Search for the cell housing the specified text and yield its [x, y] center coordinate. 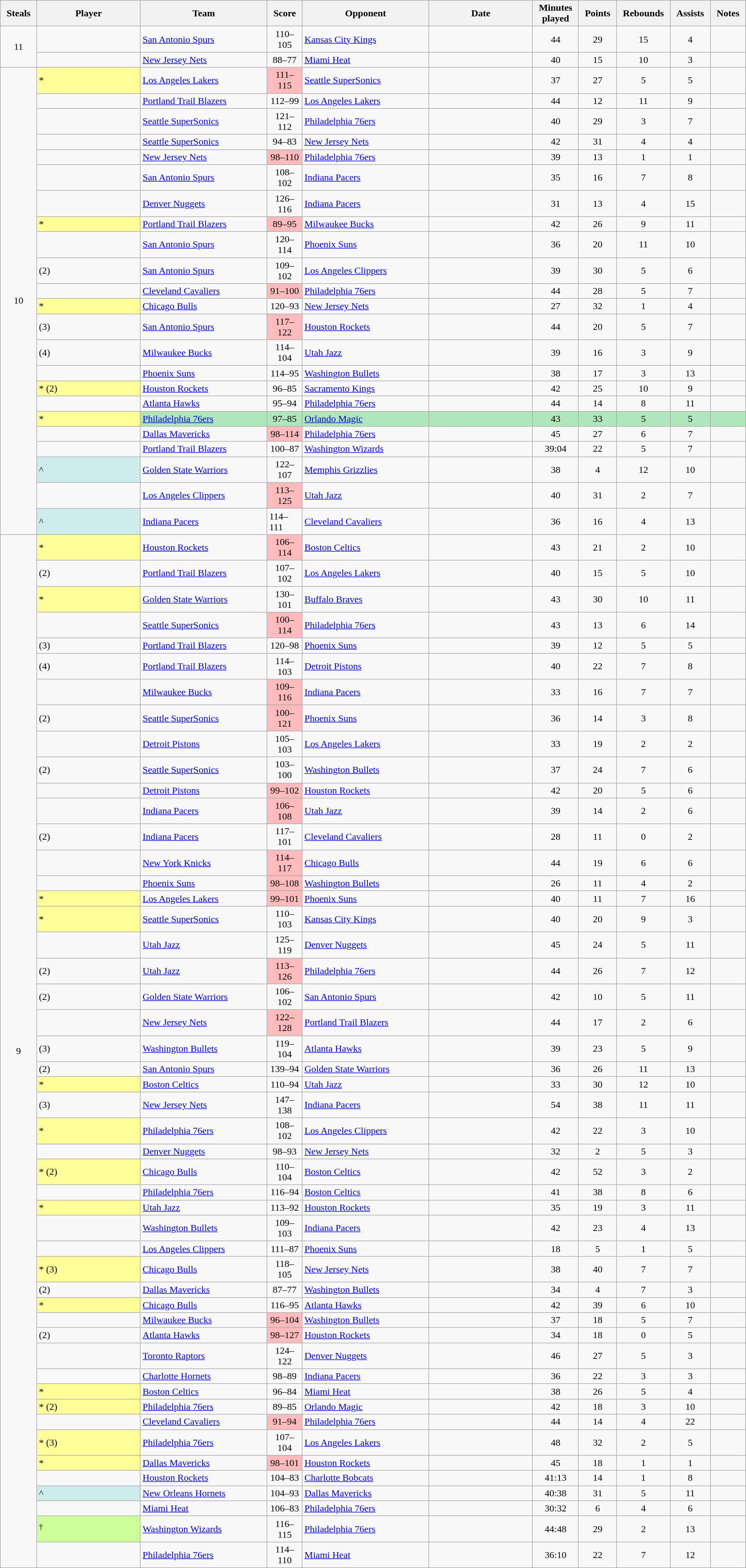
98–93 [285, 1151]
25 [598, 388]
Rebounds [643, 14]
122–128 [285, 1023]
98–114 [285, 434]
117–122 [285, 327]
114–111 [285, 521]
120–93 [285, 306]
103–100 [285, 770]
Points [598, 14]
98–108 [285, 883]
120–114 [285, 245]
100–87 [285, 449]
126–116 [285, 203]
112–99 [285, 101]
Toronto Raptors [204, 1356]
104–83 [285, 1478]
130–101 [285, 599]
96–84 [285, 1392]
98–101 [285, 1463]
109–102 [285, 270]
111–87 [285, 1249]
† [88, 1529]
114–95 [285, 373]
147–138 [285, 1105]
96–85 [285, 388]
110–94 [285, 1084]
21 [598, 547]
Sacramento Kings [366, 388]
98–89 [285, 1376]
107–104 [285, 1442]
100–114 [285, 625]
106–108 [285, 811]
116–94 [285, 1192]
114–117 [285, 863]
Score [285, 14]
44:48 [556, 1529]
Buffalo Braves [366, 599]
39:04 [556, 449]
104–93 [285, 1493]
Notes [728, 14]
Steals [18, 14]
98–127 [285, 1335]
106–102 [285, 997]
95–94 [285, 404]
106–83 [285, 1508]
54 [556, 1105]
100–121 [285, 718]
Player [88, 14]
118–105 [285, 1269]
97–85 [285, 419]
113–125 [285, 496]
89–95 [285, 224]
Charlotte Hornets [204, 1376]
46 [556, 1356]
110–103 [285, 919]
88–77 [285, 60]
Team [204, 14]
Minutes played [556, 14]
Opponent [366, 14]
Memphis Grizzlies [366, 469]
96–104 [285, 1320]
111–115 [285, 80]
91–100 [285, 291]
89–85 [285, 1407]
120–98 [285, 646]
New York Knicks [204, 863]
106–114 [285, 547]
139–94 [285, 1069]
107–102 [285, 573]
117–101 [285, 837]
99–101 [285, 898]
105–103 [285, 744]
125–119 [285, 945]
110–104 [285, 1172]
113–126 [285, 970]
109–116 [285, 692]
36:10 [556, 1554]
119–104 [285, 1049]
98–110 [285, 157]
41:13 [556, 1478]
122–107 [285, 469]
40:38 [556, 1493]
114–110 [285, 1554]
Date [481, 14]
Assists [690, 14]
New Orleans Hornets [204, 1493]
99–102 [285, 790]
121–112 [285, 121]
116–115 [285, 1529]
109–103 [285, 1228]
91–94 [285, 1422]
124–122 [285, 1356]
52 [598, 1172]
116–95 [285, 1305]
Charlotte Bobcats [366, 1478]
114–104 [285, 353]
41 [556, 1192]
113–92 [285, 1207]
48 [556, 1442]
110–105 [285, 39]
94–83 [285, 142]
87–77 [285, 1290]
30:32 [556, 1508]
114–103 [285, 666]
